Return the (x, y) coordinate for the center point of the cell that contains the specified text.  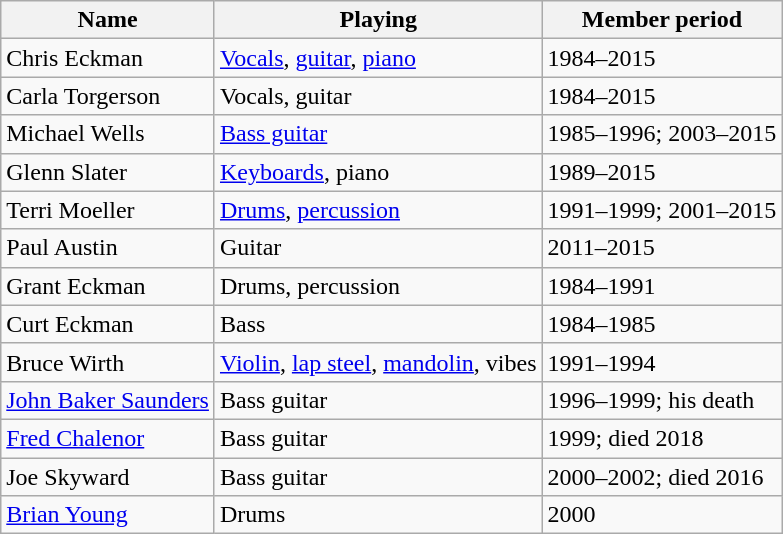
Grant Eckman (108, 286)
1991–1999; 2001–2015 (662, 210)
1999; died 2018 (662, 438)
Fred Chalenor (108, 438)
Keyboards, piano (378, 172)
2011–2015 (662, 248)
Brian Young (108, 515)
Chris Eckman (108, 58)
Vocals, guitar (378, 96)
1984–1985 (662, 324)
Bruce Wirth (108, 362)
John Baker Saunders (108, 400)
Michael Wells (108, 134)
1996–1999; his death (662, 400)
Bass (378, 324)
Curt Eckman (108, 324)
1991–1994 (662, 362)
Terri Moeller (108, 210)
2000 (662, 515)
Playing (378, 20)
2000–2002; died 2016 (662, 477)
Joe Skyward (108, 477)
1984–1991 (662, 286)
Violin, lap steel, mandolin, vibes (378, 362)
Guitar (378, 248)
Carla Torgerson (108, 96)
Member period (662, 20)
Name (108, 20)
Drums (378, 515)
1989–2015 (662, 172)
Glenn Slater (108, 172)
1985–1996; 2003–2015 (662, 134)
Vocals, guitar, piano (378, 58)
Paul Austin (108, 248)
